Locate the cell with the specified text and output its [x, y] center coordinate. 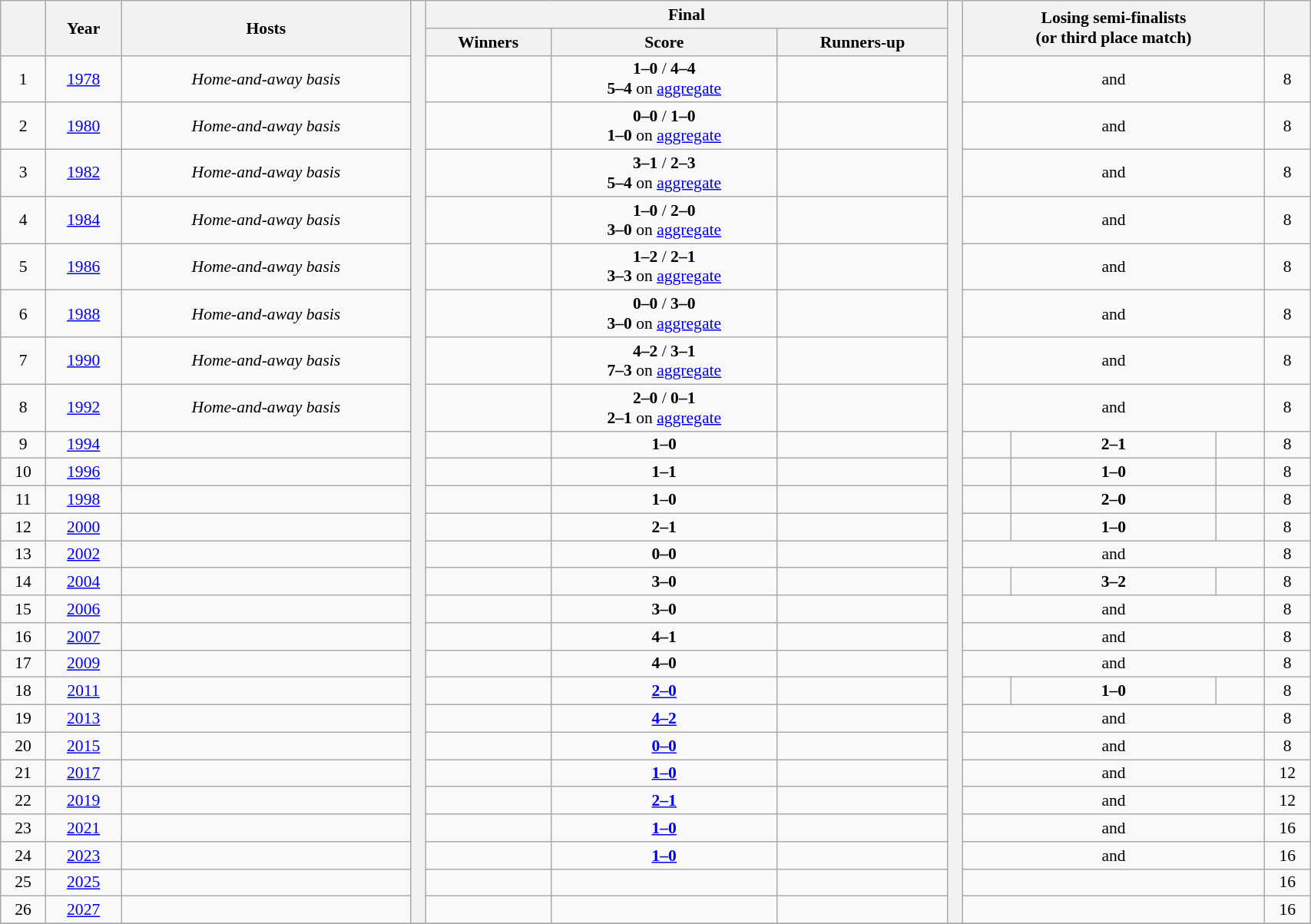
4–0 [664, 664]
1982 [83, 174]
2013 [83, 719]
Hosts [266, 28]
10 [23, 472]
21 [23, 773]
1986 [83, 267]
11 [23, 500]
3–2 [1114, 582]
2017 [83, 773]
Final [687, 15]
24 [23, 856]
2004 [83, 582]
9 [23, 445]
2027 [83, 910]
1–0 / 4–45–4 on aggregate [664, 78]
1994 [83, 445]
1984 [83, 220]
20 [23, 746]
23 [23, 828]
2019 [83, 801]
15 [23, 609]
1990 [83, 361]
3–1 / 2–35–4 on aggregate [664, 174]
7 [23, 361]
Year [83, 28]
4–1 [664, 637]
2025 [83, 883]
Winners [488, 42]
1–2 / 2–13–3 on aggregate [664, 267]
22 [23, 801]
14 [23, 582]
Runners-up [863, 42]
2009 [83, 664]
4 [23, 220]
19 [23, 719]
17 [23, 664]
26 [23, 910]
0–0 / 3–03–0 on aggregate [664, 313]
2007 [83, 637]
2023 [83, 856]
3 [23, 174]
1998 [83, 500]
2000 [83, 527]
5 [23, 267]
1 [23, 78]
25 [23, 883]
Losing semi-finalists(or third place match) [1114, 28]
2 [23, 126]
18 [23, 691]
4–2 / 3–17–3 on aggregate [664, 361]
1996 [83, 472]
4–2 [664, 719]
2011 [83, 691]
1992 [83, 407]
1–0 / 2–03–0 on aggregate [664, 220]
2015 [83, 746]
13 [23, 555]
1978 [83, 78]
2006 [83, 609]
Score [664, 42]
1–1 [664, 472]
6 [23, 313]
1988 [83, 313]
0–0 / 1–01–0 on aggregate [664, 126]
2021 [83, 828]
2–0 / 0–12–1 on aggregate [664, 407]
2002 [83, 555]
1980 [83, 126]
